Search for the cell housing the specified text and yield its [X, Y] center coordinate. 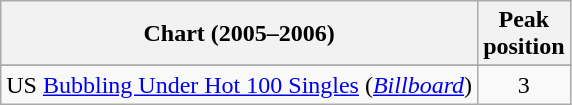
Peakposition [524, 34]
US Bubbling Under Hot 100 Singles (Billboard) [240, 85]
3 [524, 85]
Chart (2005–2006) [240, 34]
